Detect which cell encompasses the target text, then output its (X, Y) center coordinate. 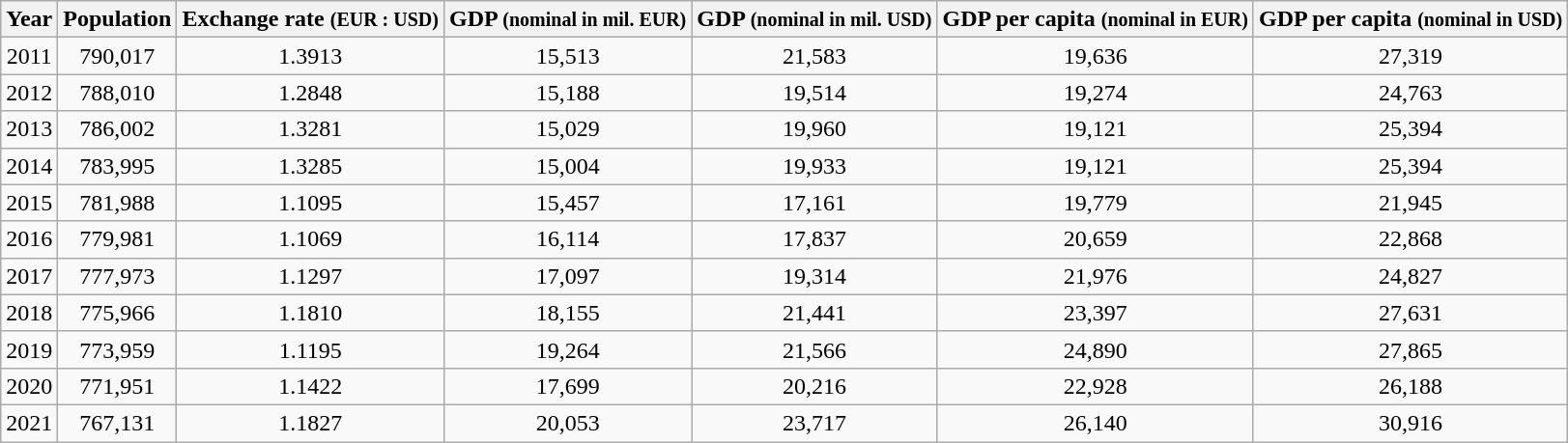
15,513 (567, 56)
19,933 (814, 166)
24,763 (1411, 93)
767,131 (118, 423)
24,827 (1411, 276)
GDP per capita (nominal in EUR) (1096, 19)
1.1195 (311, 349)
779,981 (118, 239)
21,566 (814, 349)
1.3281 (311, 129)
16,114 (567, 239)
2020 (29, 386)
19,514 (814, 93)
15,457 (567, 203)
777,973 (118, 276)
1.3913 (311, 56)
775,966 (118, 313)
786,002 (118, 129)
1.2848 (311, 93)
2012 (29, 93)
1.1827 (311, 423)
1.1810 (311, 313)
15,029 (567, 129)
2014 (29, 166)
15,188 (567, 93)
19,274 (1096, 93)
790,017 (118, 56)
GDP (nominal in mil. USD) (814, 19)
18,155 (567, 313)
Population (118, 19)
17,161 (814, 203)
24,890 (1096, 349)
21,583 (814, 56)
27,631 (1411, 313)
30,916 (1411, 423)
Year (29, 19)
GDP per capita (nominal in USD) (1411, 19)
GDP (nominal in mil. EUR) (567, 19)
2015 (29, 203)
27,319 (1411, 56)
1.1095 (311, 203)
23,717 (814, 423)
19,264 (567, 349)
20,659 (1096, 239)
2011 (29, 56)
2021 (29, 423)
2013 (29, 129)
2016 (29, 239)
17,097 (567, 276)
783,995 (118, 166)
20,216 (814, 386)
21,976 (1096, 276)
19,314 (814, 276)
1.1422 (311, 386)
19,636 (1096, 56)
17,699 (567, 386)
19,779 (1096, 203)
23,397 (1096, 313)
26,188 (1411, 386)
19,960 (814, 129)
781,988 (118, 203)
22,868 (1411, 239)
1.1069 (311, 239)
21,945 (1411, 203)
27,865 (1411, 349)
17,837 (814, 239)
15,004 (567, 166)
22,928 (1096, 386)
1.1297 (311, 276)
26,140 (1096, 423)
Exchange rate (EUR : USD) (311, 19)
771,951 (118, 386)
788,010 (118, 93)
1.3285 (311, 166)
2018 (29, 313)
2017 (29, 276)
21,441 (814, 313)
2019 (29, 349)
20,053 (567, 423)
773,959 (118, 349)
